Pinpoint the cell where the given text exists, returning its [X, Y] midpoint coordinate. 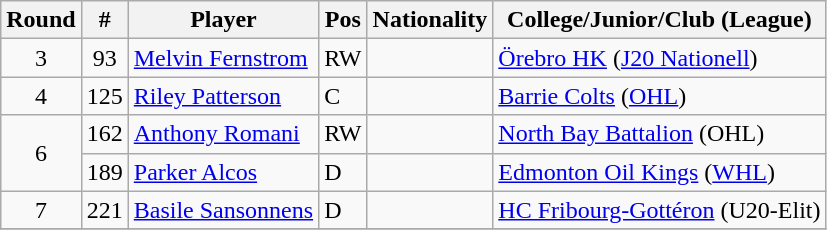
College/Junior/Club (League) [660, 20]
221 [104, 210]
Anthony Romani [223, 134]
C [343, 96]
Edmonton Oil Kings (WHL) [660, 172]
3 [41, 58]
7 [41, 210]
Parker Alcos [223, 172]
4 [41, 96]
Örebro HK (J20 Nationell) [660, 58]
Nationality [430, 20]
Barrie Colts (OHL) [660, 96]
HC Fribourg-Gottéron (U20-Elit) [660, 210]
Pos [343, 20]
Basile Sansonnens [223, 210]
# [104, 20]
Riley Patterson [223, 96]
93 [104, 58]
Round [41, 20]
Player [223, 20]
189 [104, 172]
162 [104, 134]
North Bay Battalion (OHL) [660, 134]
Melvin Fernstrom [223, 58]
6 [41, 153]
125 [104, 96]
